For the text-containing cell, return its midpoint in [X, Y] coordinate format. 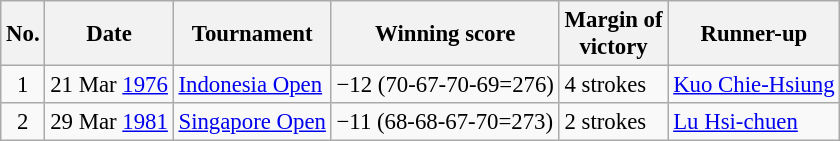
2 [23, 122]
−12 (70-67-70-69=276) [445, 85]
Kuo Chie-Hsiung [754, 85]
Indonesia Open [252, 85]
29 Mar 1981 [109, 122]
Margin ofvictory [614, 34]
4 strokes [614, 85]
2 strokes [614, 122]
No. [23, 34]
21 Mar 1976 [109, 85]
Winning score [445, 34]
Date [109, 34]
1 [23, 85]
−11 (68-68-67-70=273) [445, 122]
Lu Hsi-chuen [754, 122]
Runner-up [754, 34]
Singapore Open [252, 122]
Tournament [252, 34]
